Find where the given text appears and provide that cell's center as (X, Y) coordinate. 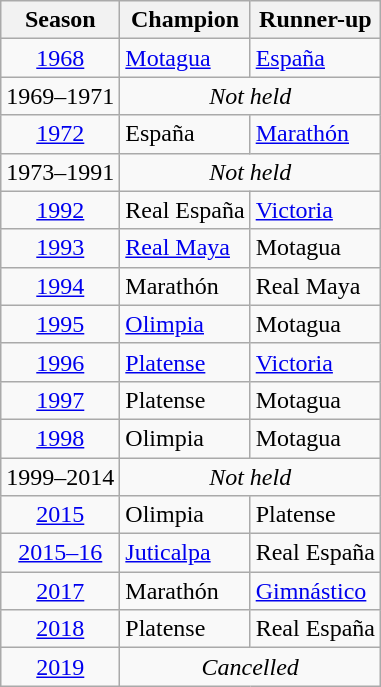
1997 (60, 400)
1999–2014 (60, 477)
1996 (60, 362)
2019 (60, 667)
1973–1991 (60, 172)
1992 (60, 210)
1972 (60, 134)
2017 (60, 591)
Champion (185, 20)
2015 (60, 515)
1969–1971 (60, 96)
1995 (60, 324)
2015–16 (60, 553)
1994 (60, 286)
Gimnástico (315, 591)
1993 (60, 248)
Juticalpa (185, 553)
Runner-up (315, 20)
Season (60, 20)
2018 (60, 629)
Cancelled (250, 667)
1998 (60, 438)
1968 (60, 58)
